Pinpoint the cell where the given text exists, returning its (X, Y) midpoint coordinate. 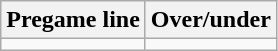
Over/under (210, 20)
Pregame line (74, 20)
